Search for the cell housing the specified text and yield its [x, y] center coordinate. 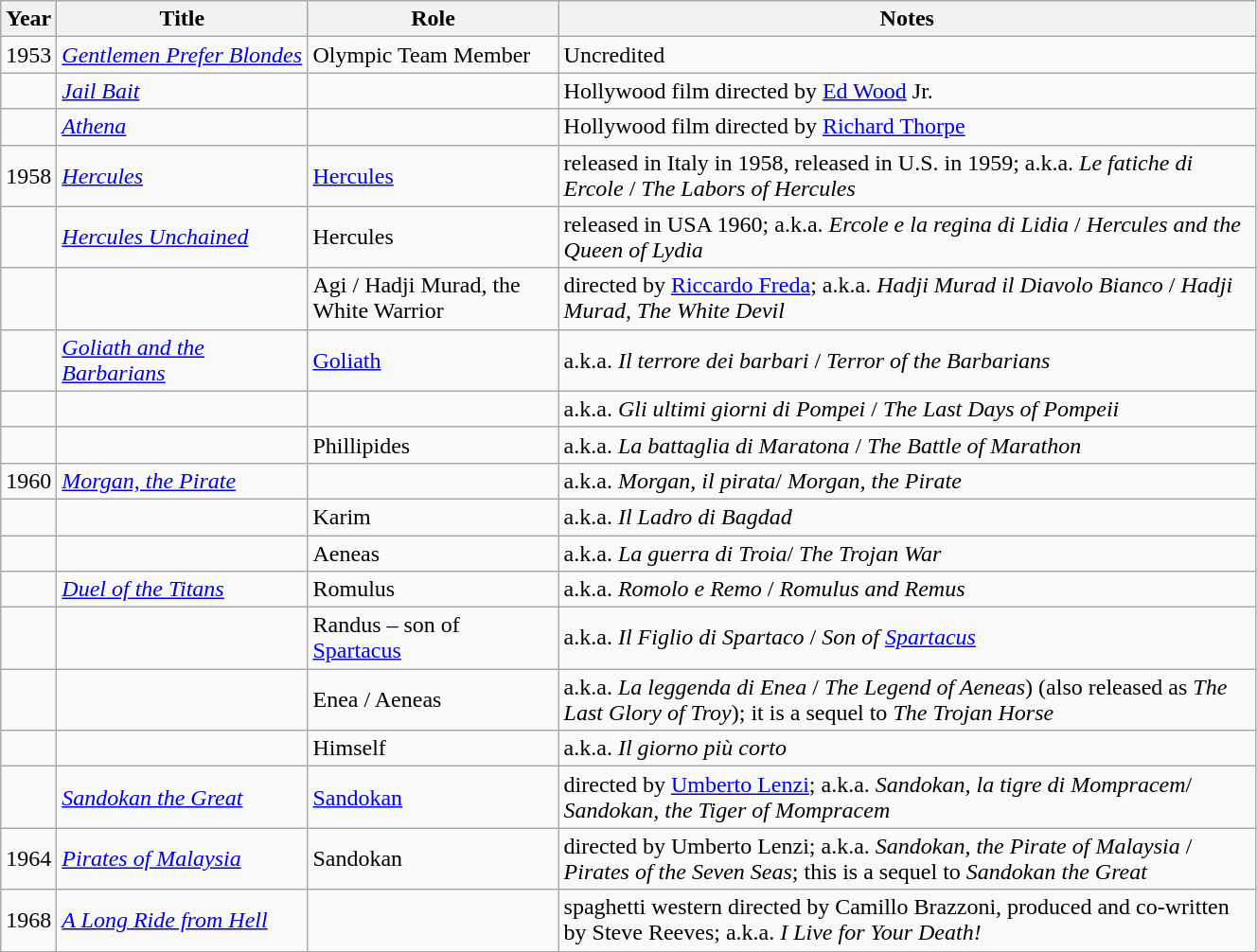
Gentlemen Prefer Blondes [182, 55]
Enea / Aeneas [434, 700]
a.k.a. Gli ultimi giorni di Pompei / The Last Days of Pompeii [907, 409]
Phillipides [434, 445]
a.k.a. La guerra di Troia/ The Trojan War [907, 554]
Hollywood film directed by Richard Thorpe [907, 127]
a.k.a. Il Figlio di Spartaco / Son of Spartacus [907, 638]
released in USA 1960; a.k.a. Ercole e la regina di Lidia / Hercules and the Queen of Lydia [907, 237]
Jail Bait [182, 91]
1958 [28, 176]
A Long Ride from Hell [182, 920]
1964 [28, 859]
a.k.a. La leggenda di Enea / The Legend of Aeneas) (also released as The Last Glory of Troy); it is a sequel to The Trojan Horse [907, 700]
Notes [907, 19]
directed by Umberto Lenzi; a.k.a. Sandokan, la tigre di Mompracem/ Sandokan, the Tiger of Mompracem [907, 797]
Title [182, 19]
a.k.a. Romolo e Remo / Romulus and Remus [907, 590]
Romulus [434, 590]
a.k.a. Il Ladro di Bagdad [907, 517]
Hollywood film directed by Ed Wood Jr. [907, 91]
Goliath and the Barbarians [182, 360]
Aeneas [434, 554]
Agi / Hadji Murad, the White Warrior [434, 299]
Morgan, the Pirate [182, 481]
1960 [28, 481]
directed by Umberto Lenzi; a.k.a. Sandokan, the Pirate of Malaysia / Pirates of the Seven Seas; this is a sequel to Sandokan the Great [907, 859]
Duel of the Titans [182, 590]
Randus – son of Spartacus [434, 638]
a.k.a. Morgan, il pirata/ Morgan, the Pirate [907, 481]
Role [434, 19]
a.k.a. Il terrore dei barbari / Terror of the Barbarians [907, 360]
Hercules Unchained [182, 237]
directed by Riccardo Freda; a.k.a. Hadji Murad il Diavolo Bianco / Hadji Murad, The White Devil [907, 299]
1968 [28, 920]
Karim [434, 517]
spaghetti western directed by Camillo Brazzoni, produced and co-written by Steve Reeves; a.k.a. I Live for Your Death! [907, 920]
Goliath [434, 360]
Pirates of Malaysia [182, 859]
Year [28, 19]
Himself [434, 749]
Uncredited [907, 55]
a.k.a. La battaglia di Maratona / The Battle of Marathon [907, 445]
Sandokan the Great [182, 797]
Olympic Team Member [434, 55]
a.k.a. Il giorno più corto [907, 749]
Athena [182, 127]
released in Italy in 1958, released in U.S. in 1959; a.k.a. Le fatiche di Ercole / The Labors of Hercules [907, 176]
1953 [28, 55]
